Scan for the cell matching the given text and deliver its (x, y) coordinate at center. 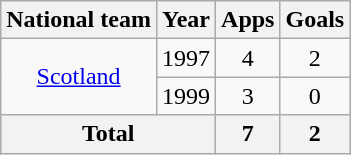
3 (248, 96)
0 (315, 96)
1997 (186, 58)
7 (248, 134)
Year (186, 20)
National team (79, 20)
Total (108, 134)
Goals (315, 20)
4 (248, 58)
Scotland (79, 77)
1999 (186, 96)
Apps (248, 20)
